Find where the given text appears and provide that cell's center as [x, y] coordinate. 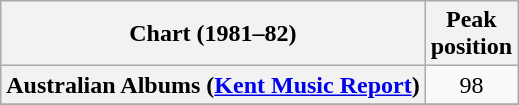
Chart (1981–82) [213, 34]
98 [471, 85]
Peakposition [471, 34]
Australian Albums (Kent Music Report) [213, 85]
